Find where the given text appears and provide that cell's center as [X, Y] coordinate. 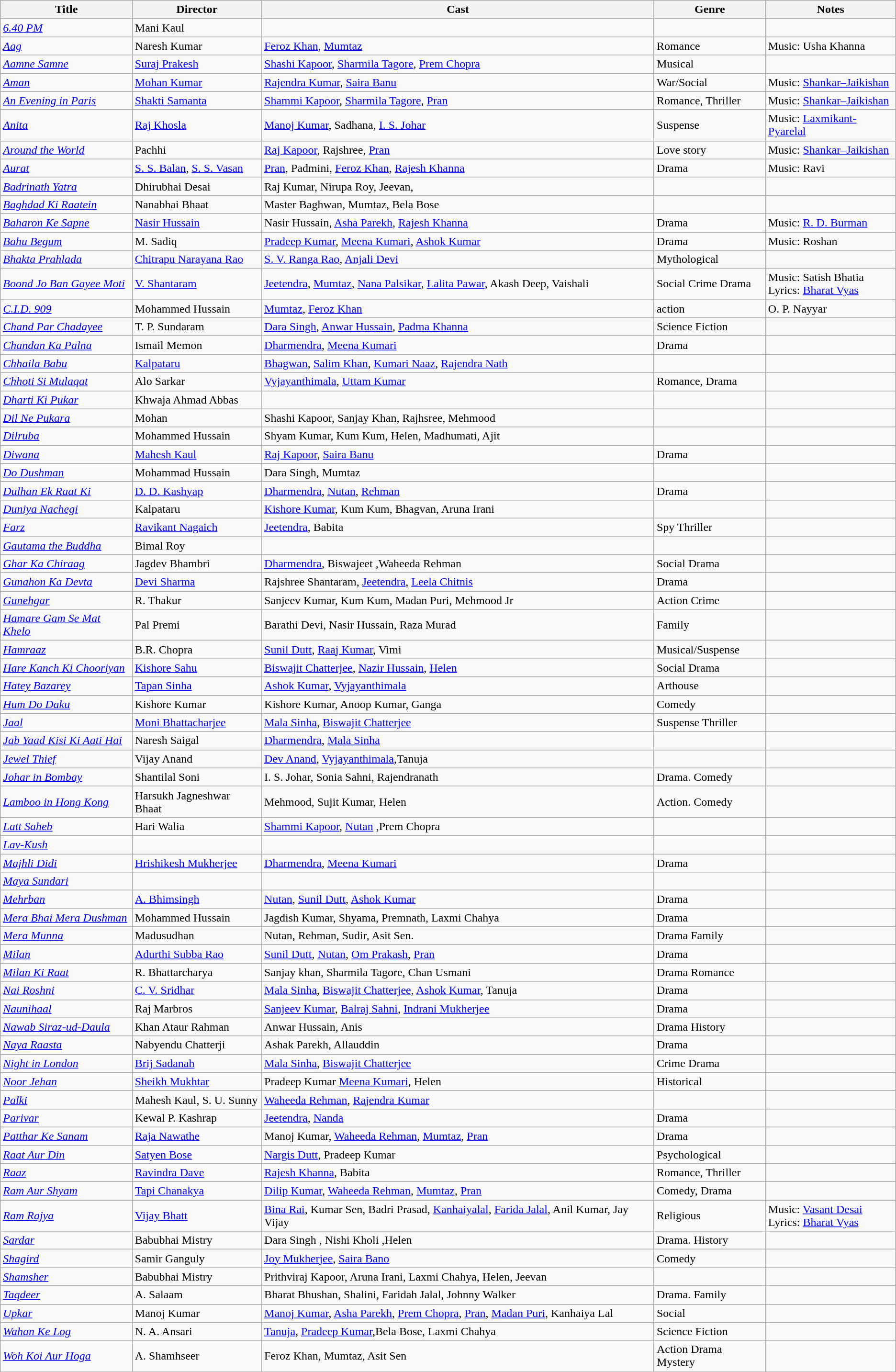
Dil Ne Pukara [67, 418]
Pachhi [197, 150]
Brij Sadanah [197, 1063]
Sheikh Mukhtar [197, 1081]
Mohammad Hussain [197, 472]
A. Salaam [197, 1295]
Naya Raasta [67, 1045]
Madusudhan [197, 936]
Aag [67, 46]
Music: Satish BhatiaLyrics: Bharat Vyas [830, 284]
Social Crime Drama [709, 284]
Chand Par Chadayee [67, 327]
Aamne Samne [67, 64]
Shagird [67, 1259]
Anwar Hussain, Anis [458, 1027]
Drama. Comedy [709, 777]
Hari Walia [197, 826]
Prithviraj Kapoor, Aruna Irani, Laxmi Chahya, Helen, Jeevan [458, 1277]
Mahesh Kaul, S. U. Sunny [197, 1100]
Ram Rajya [67, 1216]
Naunihaal [67, 1009]
Arthouse [709, 686]
Bharat Bhushan, Shalini, Faridah Jalal, Johnny Walker [458, 1295]
Tapi Chanakya [197, 1191]
Nasir Hussain [197, 223]
Woh Koi Aur Hoga [67, 1356]
Master Baghwan, Mumtaz, Bela Bose [458, 204]
Hatey Bazarey [67, 686]
Aman [67, 82]
O. P. Nayyar [830, 309]
Dharmendra, Nutan, Rehman [458, 491]
Nargis Dutt, Pradeep Kumar [458, 1154]
Romance, Drama [709, 382]
Bimal Roy [197, 545]
Ismail Memon [197, 345]
Religious [709, 1216]
S. V. Ranga Rao, Anjali Devi [458, 259]
Jeetendra, Mumtaz, Nana Palsikar, Lalita Pawar, Akash Deep, Vaishali [458, 284]
Nutan, Sunil Dutt, Ashok Kumar [458, 900]
Dhirubhai Desai [197, 186]
I. S. Johar, Sonia Sahni, Rajendranath [458, 777]
Music: R. D. Burman [830, 223]
Diwana [67, 454]
Samir Ganguly [197, 1259]
N. A. Ansari [197, 1331]
Mala Sinha, Biswajit Chatterjee, Ashok Kumar, Tanuja [458, 990]
Khan Ataur Rahman [197, 1027]
Mani Kaul [197, 28]
Baghdad Ki Raatein [67, 204]
Boond Jo Ban Gayee Moti [67, 284]
Taqdeer [67, 1295]
Biswajit Chatterjee, Nazir Hussain, Helen [458, 668]
Jagdish Kumar, Shyama, Premnath, Laxmi Chahya [458, 918]
T. P. Sundaram [197, 327]
D. D. Kashyap [197, 491]
Action Drama Mystery [709, 1356]
Shashi Kapoor, Sharmila Tagore, Prem Chopra [458, 64]
Shammi Kapoor, Nutan ,Prem Chopra [458, 826]
Comedy, Drama [709, 1191]
Director [197, 10]
Pradeep Kumar, Meena Kumari, Ashok Kumar [458, 241]
Music: Ravi [830, 168]
Nabyendu Chatterji [197, 1045]
Feroz Khan, Mumtaz, Asit Sen [458, 1356]
Manoj Kumar, Waheeda Rehman, Mumtaz, Pran [458, 1136]
Raj Kapoor, Saira Banu [458, 454]
Joy Mukherjee, Saira Bano [458, 1259]
Upkar [67, 1313]
Latt Saheb [67, 826]
Vyjayanthimala, Uttam Kumar [458, 382]
Drama Family [709, 936]
Sunil Dutt, Nutan, Om Prakash, Pran [458, 954]
A. Bhimsingh [197, 900]
Nai Roshni [67, 990]
Maya Sundari [67, 881]
Barathi Devi, Nasir Hussain, Raza Murad [458, 625]
Raj Kapoor, Rajshree, Pran [458, 150]
Dev Anand, Vyjayanthimala,Tanuja [458, 759]
Mehrban [67, 900]
Satyen Bose [197, 1154]
Mehmood, Sujit Kumar, Helen [458, 801]
Pran, Padmini, Feroz Khan, Rajesh Khanna [458, 168]
Love story [709, 150]
Suraj Prakesh [197, 64]
Bhagwan, Salim Khan, Kumari Naaz, Rajendra Nath [458, 363]
Sanjeev Kumar, Balraj Sahni, Indrani Mukherjee [458, 1009]
Music: Usha Khanna [830, 46]
Kishore Kumar, Kum Kum, Bhagvan, Aruna Irani [458, 509]
Chitrapu Narayana Rao [197, 259]
Ashok Kumar, Vyjayanthimala [458, 686]
Mera Bhai Mera Dushman [67, 918]
Raat Aur Din [67, 1154]
Ashak Parekh, Allauddin [458, 1045]
Jewel Thief [67, 759]
Shamsher [67, 1277]
Dara Singh, Mumtaz [458, 472]
Milan Ki Raat [67, 972]
Around the World [67, 150]
Night in London [67, 1063]
Rajshree Shantaram, Jeetendra, Leela Chitnis [458, 582]
Farz [67, 527]
Crime Drama [709, 1063]
Ghar Ka Chiraag [67, 564]
Lav-Kush [67, 844]
Rajesh Khanna, Babita [458, 1173]
Jab Yaad Kisi Ki Aati Hai [67, 741]
R. Thakur [197, 600]
Duniya Nachegi [67, 509]
Tapan Sinha [197, 686]
Suspense [709, 125]
Social [709, 1313]
Naresh Kumar [197, 46]
Historical [709, 1081]
Baharon Ke Sapne [67, 223]
Khwaja Ahmad Abbas [197, 400]
M. Sadiq [197, 241]
Feroz Khan, Mumtaz [458, 46]
Jeetendra, Babita [458, 527]
C.I.D. 909 [67, 309]
Shakti Samanta [197, 101]
Wahan Ke Log [67, 1331]
Music: Vasant DesaiLyrics: Bharat Vyas [830, 1216]
Patthar Ke Sanam [67, 1136]
Dara Singh, Anwar Hussain, Padma Khanna [458, 327]
action [709, 309]
Hamraaz [67, 650]
Family [709, 625]
Manoj Kumar, Sadhana, I. S. Johar [458, 125]
Chhoti Si Mulaqat [67, 382]
Drama Romance [709, 972]
Nutan, Rehman, Sudir, Asit Sen. [458, 936]
Moni Bhattacharjee [197, 722]
R. Bhattarcharya [197, 972]
6.40 PM [67, 28]
Vijay Anand [197, 759]
Noor Jehan [67, 1081]
A. Shamhseer [197, 1356]
Bhakta Prahlada [67, 259]
Rajendra Kumar, Saira Banu [458, 82]
Dara Singh , Nishi Kholi ,Helen [458, 1240]
Aurat [67, 168]
Chhaila Babu [67, 363]
Music: Laxmikant-Pyarelal [830, 125]
Drama. History [709, 1240]
Notes [830, 10]
Manoj Kumar, Asha Parekh, Prem Chopra, Pran, Madan Puri, Kanhaiya Lal [458, 1313]
Mahesh Kaul [197, 454]
Dulhan Ek Raat Ki [67, 491]
Majhli Didi [67, 863]
Cast [458, 10]
Psychological [709, 1154]
Romance [709, 46]
Musical/Suspense [709, 650]
Raaz [67, 1173]
Gautama the Buddha [67, 545]
Ravindra Dave [197, 1173]
Mera Munna [67, 936]
Johar in Bombay [67, 777]
S. S. Balan, S. S. Vasan [197, 168]
Sanjay khan, Sharmila Tagore, Chan Usmani [458, 972]
Hamare Gam Se Mat Khelo [67, 625]
Kishore Kumar, Anoop Kumar, Ganga [458, 704]
Raj Kumar, Nirupa Roy, Jeevan, [458, 186]
Dharti Ki Pukar [67, 400]
Jeetendra, Nanda [458, 1118]
Mohan Kumar [197, 82]
Alo Sarkar [197, 382]
Raja Nawathe [197, 1136]
Gunehgar [67, 600]
Adurthi Subba Rao [197, 954]
Dilip Kumar, Waheeda Rehman, Mumtaz, Pran [458, 1191]
Hrishikesh Mukherjee [197, 863]
Vijay Bhatt [197, 1216]
C. V. Sridhar [197, 990]
Suspense Thriller [709, 722]
Do Dushman [67, 472]
Action Crime [709, 600]
Mythological [709, 259]
Mumtaz, Feroz Khan [458, 309]
Nasir Hussain, Asha Parekh, Rajesh Khanna [458, 223]
Ravikant Nagaich [197, 527]
Tanuja, Pradeep Kumar,Bela Bose, Laxmi Chahya [458, 1331]
Sunil Dutt, Raaj Kumar, Vimi [458, 650]
Shammi Kapoor, Sharmila Tagore, Pran [458, 101]
Sanjeev Kumar, Kum Kum, Madan Puri, Mehmood Jr [458, 600]
An Evening in Paris [67, 101]
Milan [67, 954]
B.R. Chopra [197, 650]
Palki [67, 1100]
Hum Do Daku [67, 704]
Drama. Family [709, 1295]
Raj Marbros [197, 1009]
Kewal P. Kashrap [197, 1118]
Chandan Ka Palna [67, 345]
Hare Kanch Ki Chooriyan [67, 668]
Nanabhai Bhaat [197, 204]
Badrinath Yatra [67, 186]
Drama History [709, 1027]
Spy Thriller [709, 527]
Devi Sharma [197, 582]
Genre [709, 10]
Bina Rai, Kumar Sen, Badri Prasad, Kanhaiyalal, Farida Jalal, Anil Kumar, Jay Vijay [458, 1216]
Ram Aur Shyam [67, 1191]
Manoj Kumar [197, 1313]
Shyam Kumar, Kum Kum, Helen, Madhumati, Ajit [458, 436]
Shashi Kapoor, Sanjay Khan, Rajhsree, Mehmood [458, 418]
Shantilal Soni [197, 777]
Parivar [67, 1118]
Dharmendra, Mala Sinha [458, 741]
Musical [709, 64]
Bahu Begum [67, 241]
Mohan [197, 418]
Jaal [67, 722]
Dilruba [67, 436]
War/Social [709, 82]
Gunahon Ka Devta [67, 582]
Harsukh Jagneshwar Bhaat [197, 801]
Sardar [67, 1240]
Jagdev Bhambri [197, 564]
Naresh Saigal [197, 741]
Music: Roshan [830, 241]
V. Shantaram [197, 284]
Kishore Sahu [197, 668]
Raj Khosla [197, 125]
Lamboo in Hong Kong [67, 801]
Title [67, 10]
Pal Premi [197, 625]
Dharmendra, Biswajeet ,Waheeda Rehman [458, 564]
Anita [67, 125]
Action. Comedy [709, 801]
Waheeda Rehman, Rajendra Kumar [458, 1100]
Kishore Kumar [197, 704]
Pradeep Kumar Meena Kumari, Helen [458, 1081]
Nawab Siraz-ud-Daula [67, 1027]
